Scan for the cell matching the given text and deliver its (X, Y) coordinate at center. 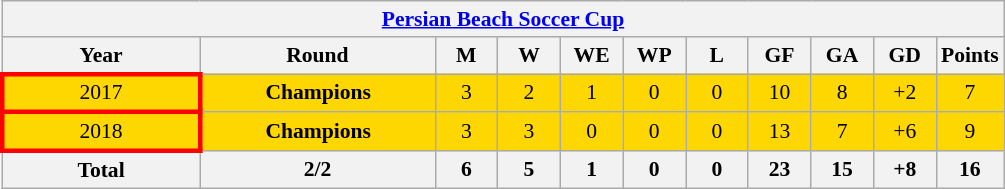
16 (970, 170)
GA (842, 56)
Points (970, 56)
23 (780, 170)
GF (780, 56)
Persian Beach Soccer Cup (502, 19)
2/2 (318, 170)
6 (466, 170)
Total (101, 170)
M (466, 56)
5 (530, 170)
2 (530, 94)
15 (842, 170)
8 (842, 94)
+8 (904, 170)
9 (970, 132)
13 (780, 132)
WP (654, 56)
10 (780, 94)
L (718, 56)
Year (101, 56)
+2 (904, 94)
2018 (101, 132)
+6 (904, 132)
GD (904, 56)
Round (318, 56)
WE (592, 56)
W (530, 56)
2017 (101, 94)
